Find where the given text appears and provide that cell's center as (x, y) coordinate. 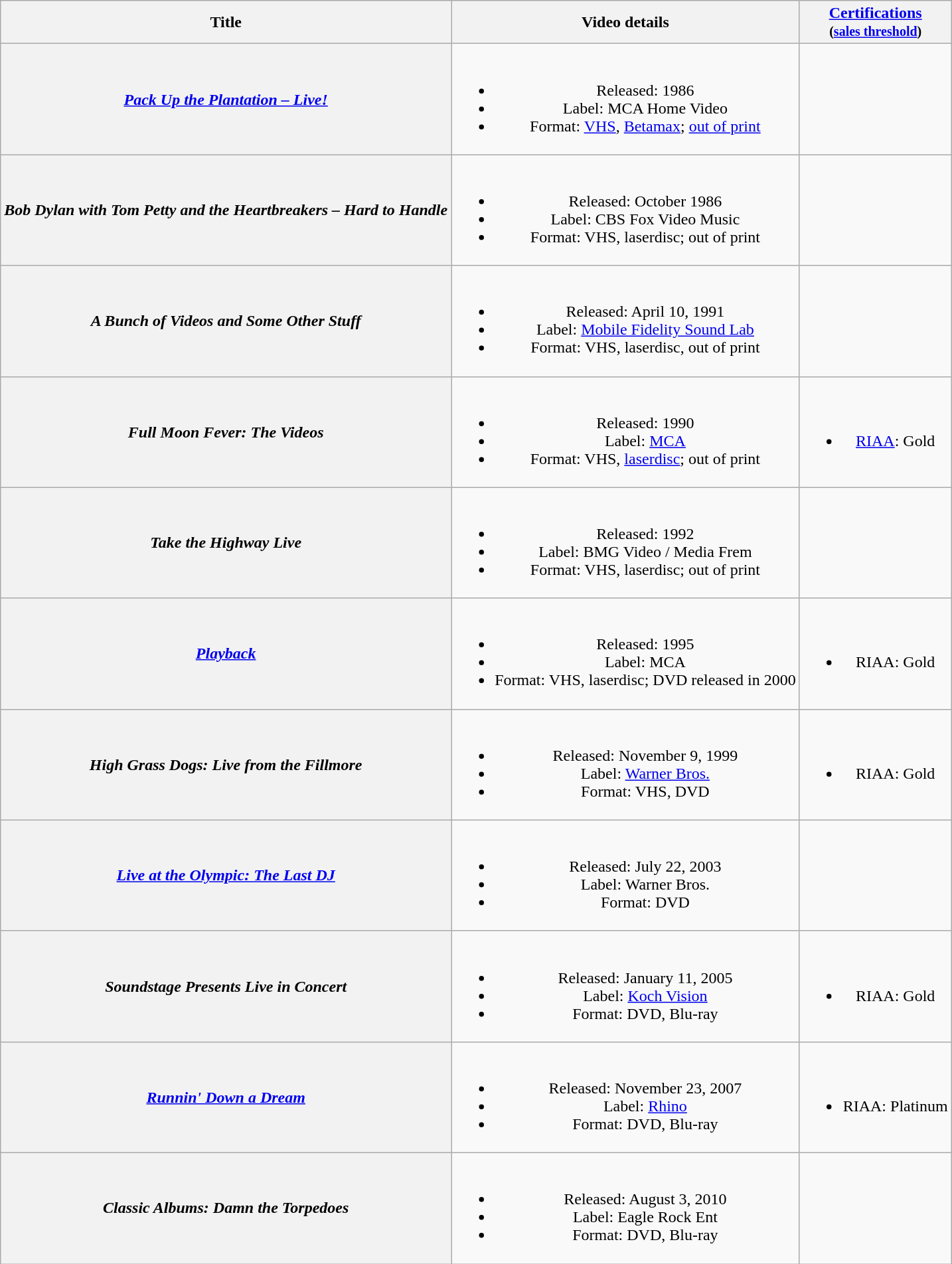
Released: January 11, 2005Label: Koch VisionFormat: DVD, Blu-ray (625, 987)
A Bunch of Videos and Some Other Stuff (226, 321)
Released: October 1986Label: CBS Fox Video MusicFormat: VHS, laserdisc; out of print (625, 210)
Released: April 10, 1991Label: Mobile Fidelity Sound LabFormat: VHS, laserdisc, out of print (625, 321)
Certifications(sales threshold) (875, 23)
Take the Highway Live (226, 543)
Playback (226, 653)
Classic Albums: Damn the Torpedoes (226, 1208)
Title (226, 23)
Pack Up the Plantation – Live! (226, 100)
Runnin' Down a Dream (226, 1097)
RIAA: Platinum (875, 1097)
Released: August 3, 2010Label: Eagle Rock EntFormat: DVD, Blu-ray (625, 1208)
Released: November 23, 2007Label: RhinoFormat: DVD, Blu-ray (625, 1097)
Released: 1986Label: MCA Home VideoFormat: VHS, Betamax; out of print (625, 100)
Released: 1990Label: MCAFormat: VHS, laserdisc; out of print (625, 432)
Soundstage Presents Live in Concert (226, 987)
Released: 1995Label: MCAFormat: VHS, laserdisc; DVD released in 2000 (625, 653)
Released: November 9, 1999Label: Warner Bros.Format: VHS, DVD (625, 765)
Released: 1992Label: BMG Video / Media FremFormat: VHS, laserdisc; out of print (625, 543)
High Grass Dogs: Live from the Fillmore (226, 765)
Bob Dylan with Tom Petty and the Heartbreakers – Hard to Handle (226, 210)
Full Moon Fever: The Videos (226, 432)
Released: July 22, 2003Label: Warner Bros.Format: DVD (625, 875)
Live at the Olympic: The Last DJ (226, 875)
Video details (625, 23)
